Return (x, y) of the center of cell containing provided text 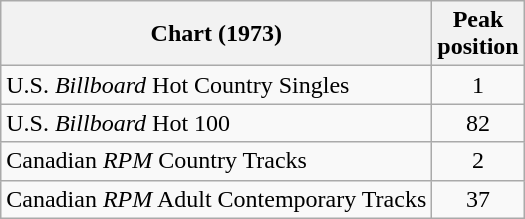
U.S. Billboard Hot Country Singles (216, 85)
Peakposition (478, 34)
37 (478, 199)
Canadian RPM Country Tracks (216, 161)
2 (478, 161)
1 (478, 85)
U.S. Billboard Hot 100 (216, 123)
82 (478, 123)
Canadian RPM Adult Contemporary Tracks (216, 199)
Chart (1973) (216, 34)
